Return the [x, y] coordinate for the center point of the cell that contains the specified text.  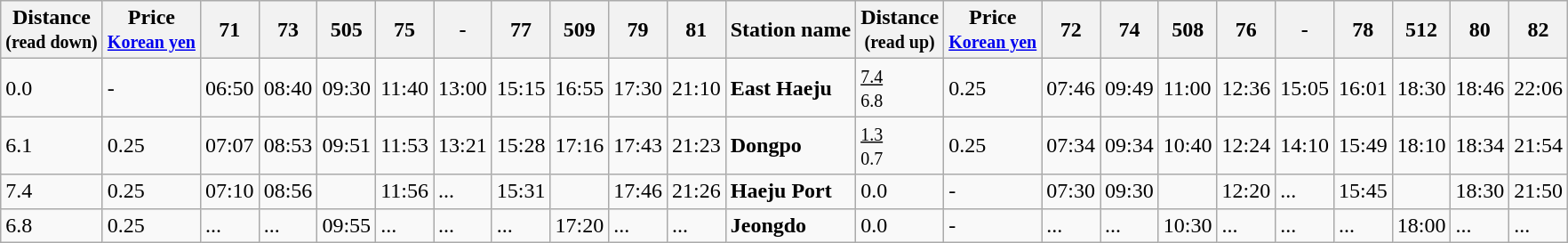
10:30 [1188, 225]
505 [347, 30]
18:00 [1421, 225]
508 [1188, 30]
15:28 [521, 146]
11:56 [405, 191]
79 [638, 30]
21:50 [1539, 191]
21:26 [696, 191]
71 [229, 30]
18:46 [1480, 87]
Jeongdo [790, 225]
15:45 [1363, 191]
08:53 [288, 146]
72 [1071, 30]
21:54 [1539, 146]
78 [1363, 30]
07:10 [229, 191]
81 [696, 30]
11:53 [405, 146]
73 [288, 30]
512 [1421, 30]
11:40 [405, 87]
07:34 [1071, 146]
21:10 [696, 87]
16:55 [580, 87]
17:46 [638, 191]
1.30.7 [900, 146]
21:23 [696, 146]
16:01 [1363, 87]
08:40 [288, 87]
76 [1246, 30]
7.4 [52, 191]
Haeju Port [790, 191]
12:20 [1246, 191]
09:49 [1130, 87]
18:34 [1480, 146]
7.46.8 [900, 87]
12:24 [1246, 146]
09:55 [347, 225]
09:34 [1130, 146]
22:06 [1539, 87]
East Haeju [790, 87]
75 [405, 30]
82 [1539, 30]
15:31 [521, 191]
18:10 [1421, 146]
06:50 [229, 87]
15:49 [1363, 146]
15:05 [1305, 87]
12:36 [1246, 87]
10:40 [1188, 146]
Station name [790, 30]
6.8 [52, 225]
13:00 [463, 87]
07:30 [1071, 191]
80 [1480, 30]
08:56 [288, 191]
09:51 [347, 146]
Distance(read up) [900, 30]
17:43 [638, 146]
509 [580, 30]
14:10 [1305, 146]
17:20 [580, 225]
17:30 [638, 87]
07:46 [1071, 87]
Distance(read down) [52, 30]
13:21 [463, 146]
74 [1130, 30]
17:16 [580, 146]
15:15 [521, 87]
Dongpo [790, 146]
11:00 [1188, 87]
6.1 [52, 146]
77 [521, 30]
07:07 [229, 146]
